Find where the given text appears and provide that cell's center as (X, Y) coordinate. 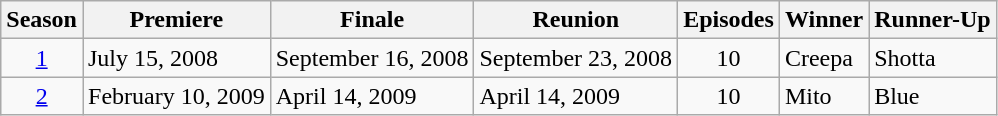
Finale (372, 20)
Premiere (176, 20)
Shotta (933, 58)
February 10, 2009 (176, 96)
Episodes (729, 20)
Blue (933, 96)
Season (42, 20)
1 (42, 58)
Runner-Up (933, 20)
Creepa (824, 58)
Mito (824, 96)
2 (42, 96)
Winner (824, 20)
September 23, 2008 (576, 58)
September 16, 2008 (372, 58)
July 15, 2008 (176, 58)
Reunion (576, 20)
